Output the [x, y] coordinate of the center of the cell containing the given text.  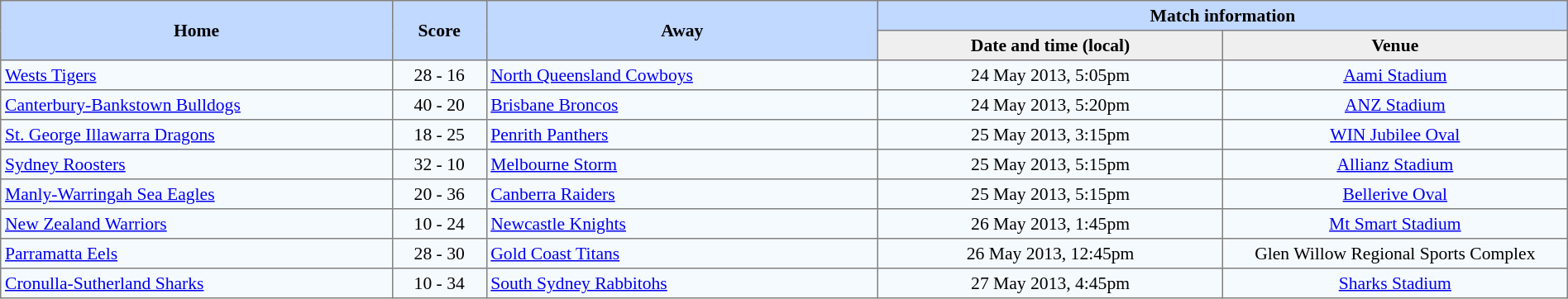
18 - 25 [439, 135]
25 May 2013, 3:15pm [1050, 135]
Brisbane Broncos [682, 105]
26 May 2013, 12:45pm [1050, 254]
Melbourne Storm [682, 164]
27 May 2013, 4:45pm [1050, 283]
28 - 30 [439, 254]
24 May 2013, 5:20pm [1050, 105]
New Zealand Warriors [197, 224]
Match information [1223, 16]
Home [197, 31]
24 May 2013, 5:05pm [1050, 75]
10 - 24 [439, 224]
St. George Illawarra Dragons [197, 135]
Cronulla-Sutherland Sharks [197, 283]
Canterbury-Bankstown Bulldogs [197, 105]
North Queensland Cowboys [682, 75]
40 - 20 [439, 105]
Penrith Panthers [682, 135]
ANZ Stadium [1394, 105]
26 May 2013, 1:45pm [1050, 224]
Date and time (local) [1050, 45]
Mt Smart Stadium [1394, 224]
Gold Coast Titans [682, 254]
Manly-Warringah Sea Eagles [197, 194]
28 - 16 [439, 75]
Wests Tigers [197, 75]
Sydney Roosters [197, 164]
Score [439, 31]
Away [682, 31]
20 - 36 [439, 194]
Bellerive Oval [1394, 194]
Newcastle Knights [682, 224]
10 - 34 [439, 283]
Glen Willow Regional Sports Complex [1394, 254]
Venue [1394, 45]
32 - 10 [439, 164]
Canberra Raiders [682, 194]
South Sydney Rabbitohs [682, 283]
Aami Stadium [1394, 75]
Sharks Stadium [1394, 283]
Allianz Stadium [1394, 164]
WIN Jubilee Oval [1394, 135]
Parramatta Eels [197, 254]
